Extract the (X, Y) coordinate from the center of the cell holding the provided text.  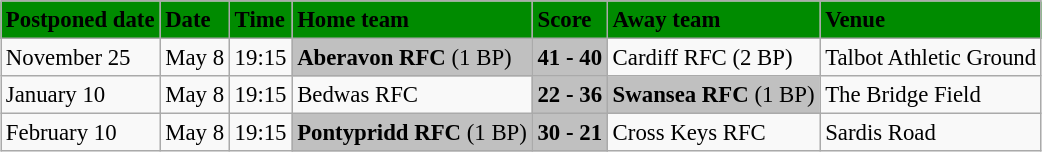
Aberavon RFC (1 BP) (412, 57)
Talbot Athletic Ground (931, 57)
Time (260, 20)
22 - 36 (570, 95)
Cardiff RFC (2 BP) (714, 57)
Sardis Road (931, 133)
Bedwas RFC (412, 95)
January 10 (80, 95)
February 10 (80, 133)
30 - 21 (570, 133)
November 25 (80, 57)
Score (570, 20)
Postponed date (80, 20)
Swansea RFC (1 BP) (714, 95)
Pontypridd RFC (1 BP) (412, 133)
Home team (412, 20)
Away team (714, 20)
41 - 40 (570, 57)
Date (194, 20)
Cross Keys RFC (714, 133)
Venue (931, 20)
The Bridge Field (931, 95)
